From the cell containing the given text, extract its center point as [X, Y] coordinate. 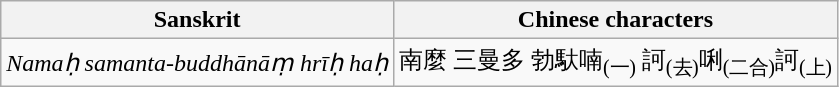
南麼 三曼多 勃馱喃(一) 訶(去)唎(二合)訶(上) [615, 62]
Sanskrit [198, 20]
Namaḥ samanta-buddhānāṃ hrīḥ haḥ [198, 62]
Chinese characters [615, 20]
